Locate the cell with the specified text and output its (x, y) center coordinate. 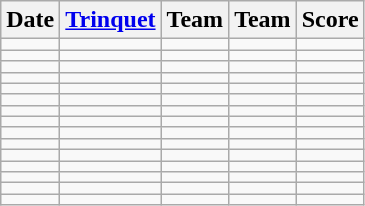
Trinquet (110, 20)
Date (30, 20)
Score (330, 20)
